Return (x, y) of the center of cell containing provided text 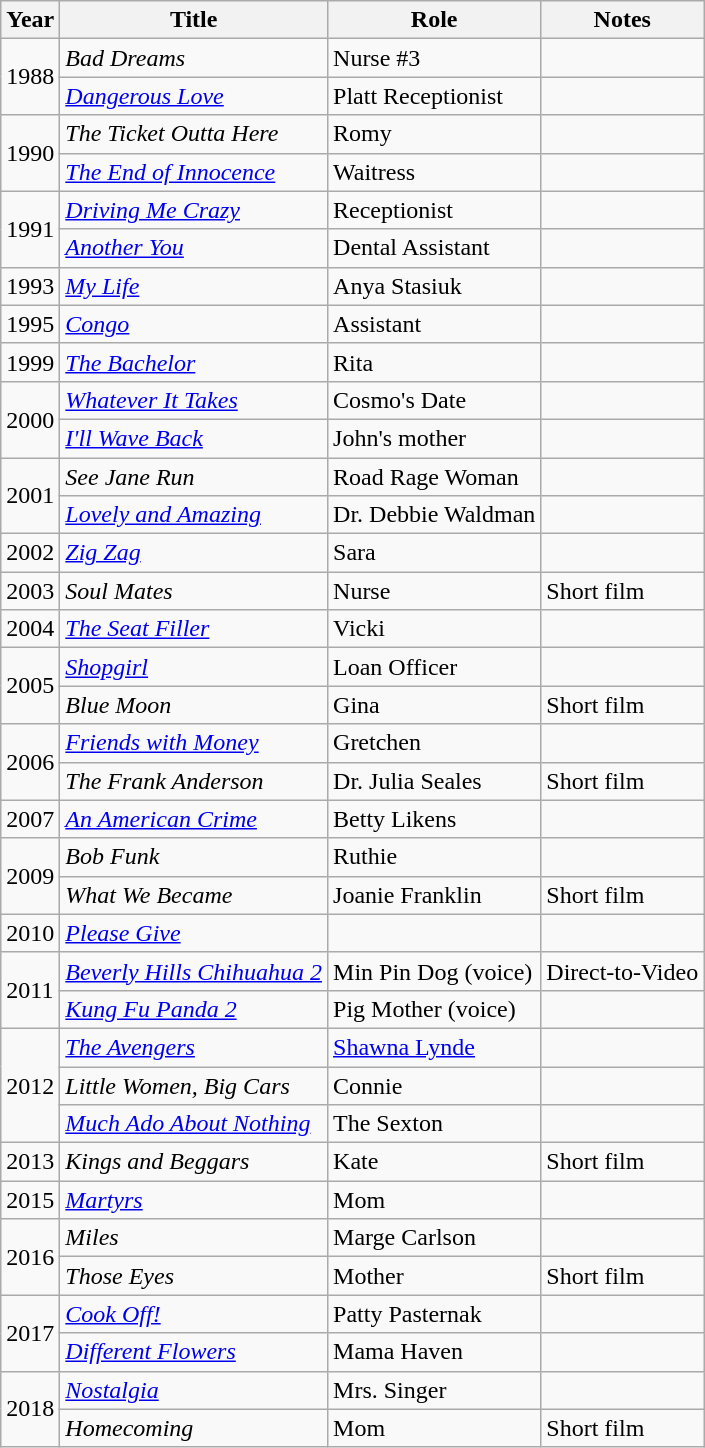
Pig Mother (voice) (434, 1009)
Mama Haven (434, 1352)
Loan Officer (434, 667)
Mrs. Singer (434, 1390)
Role (434, 20)
Marge Carlson (434, 1238)
Shawna Lynde (434, 1047)
Direct-to-Video (622, 971)
Notes (622, 20)
2017 (30, 1333)
Vicki (434, 629)
Another You (194, 248)
The End of Innocence (194, 172)
1988 (30, 77)
Different Flowers (194, 1352)
Gretchen (434, 743)
The Ticket Outta Here (194, 134)
2011 (30, 990)
Rita (434, 362)
Assistant (434, 324)
Dr. Julia Seales (434, 781)
2003 (30, 591)
John's mother (434, 438)
Martyrs (194, 1200)
Dangerous Love (194, 96)
Homecoming (194, 1428)
Congo (194, 324)
The Seat Filler (194, 629)
The Avengers (194, 1047)
Gina (434, 705)
Betty Likens (434, 819)
1995 (30, 324)
Nostalgia (194, 1390)
Joanie Franklin (434, 895)
Beverly Hills Chihuahua 2 (194, 971)
I'll Wave Back (194, 438)
Nurse #3 (434, 58)
Dental Assistant (434, 248)
Much Ado About Nothing (194, 1124)
2010 (30, 933)
Kings and Beggars (194, 1162)
The Frank Anderson (194, 781)
Year (30, 20)
An American Crime (194, 819)
Little Women, Big Cars (194, 1085)
Mother (434, 1276)
Platt Receptionist (434, 96)
Shopgirl (194, 667)
What We Became (194, 895)
Romy (434, 134)
1990 (30, 153)
The Sexton (434, 1124)
Ruthie (434, 857)
Dr. Debbie Waldman (434, 515)
Driving Me Crazy (194, 210)
Min Pin Dog (voice) (434, 971)
2000 (30, 419)
See Jane Run (194, 477)
2002 (30, 553)
Those Eyes (194, 1276)
Waitress (434, 172)
2018 (30, 1409)
2004 (30, 629)
Bob Funk (194, 857)
1999 (30, 362)
Nurse (434, 591)
Lovely and Amazing (194, 515)
Friends with Money (194, 743)
Cosmo's Date (434, 400)
2015 (30, 1200)
2006 (30, 762)
2005 (30, 686)
Kate (434, 1162)
1993 (30, 286)
Zig Zag (194, 553)
Whatever It Takes (194, 400)
The Bachelor (194, 362)
2012 (30, 1085)
2016 (30, 1257)
Sara (434, 553)
Please Give (194, 933)
My Life (194, 286)
Miles (194, 1238)
Title (194, 20)
Bad Dreams (194, 58)
Receptionist (434, 210)
Kung Fu Panda 2 (194, 1009)
Soul Mates (194, 591)
Connie (434, 1085)
Road Rage Woman (434, 477)
Cook Off! (194, 1314)
2007 (30, 819)
2009 (30, 876)
2013 (30, 1162)
2001 (30, 496)
Patty Pasternak (434, 1314)
Anya Stasiuk (434, 286)
Blue Moon (194, 705)
1991 (30, 229)
